Determine the (x, y) coordinate at the center of the cell enclosing the given text.  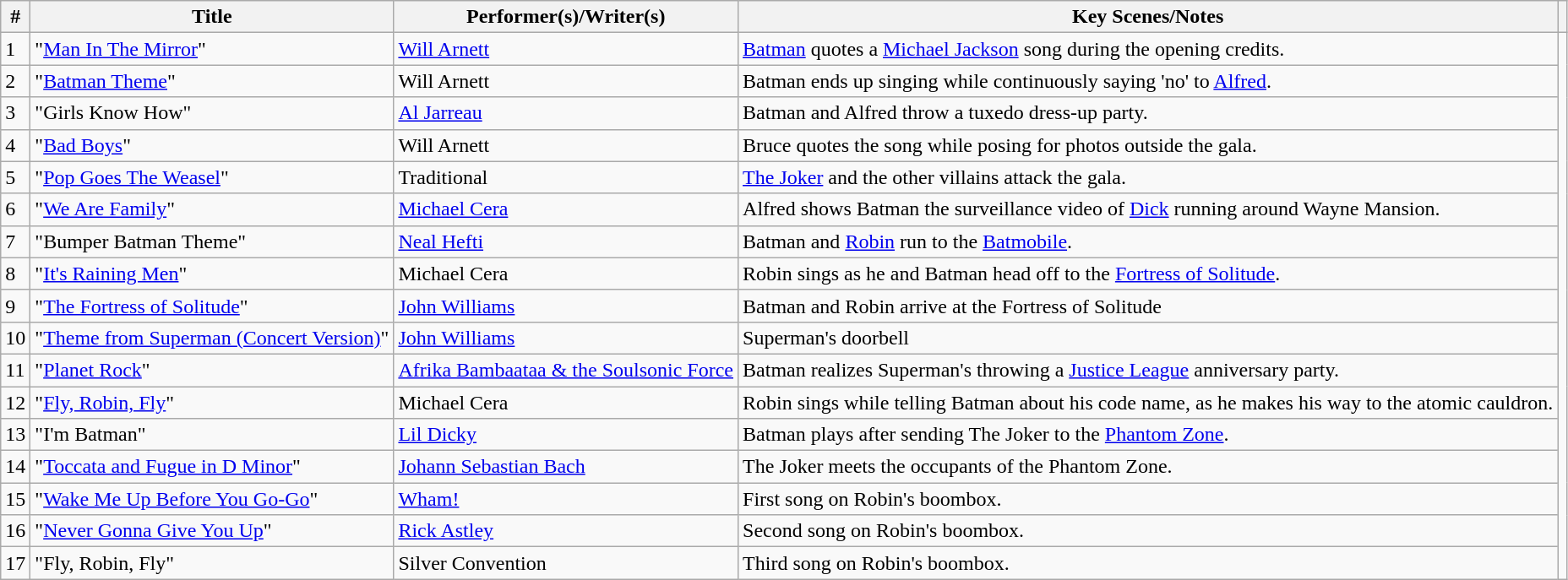
9 (15, 306)
10 (15, 338)
Bruce quotes the song while posing for photos outside the gala. (1148, 145)
5 (15, 177)
15 (15, 499)
Robin sings while telling Batman about his code name, as he makes his way to the atomic cauldron. (1148, 403)
Batman quotes a Michael Jackson song during the opening credits. (1148, 49)
Batman and Alfred throw a tuxedo dress-up party. (1148, 113)
17 (15, 563)
Alfred shows Batman the surveillance video of Dick running around Wayne Mansion. (1148, 209)
# (15, 17)
"We Are Family" (212, 209)
"The Fortress of Solitude" (212, 306)
8 (15, 274)
Neal Hefti (566, 241)
7 (15, 241)
2 (15, 81)
12 (15, 403)
11 (15, 370)
"I'm Batman" (212, 435)
1 (15, 49)
"Toccata and Fugue in D Minor" (212, 467)
Lil Dicky (566, 435)
6 (15, 209)
Traditional (566, 177)
The Joker meets the occupants of the Phantom Zone. (1148, 467)
Batman plays after sending The Joker to the Phantom Zone. (1148, 435)
"Pop Goes The Weasel" (212, 177)
"Bad Boys" (212, 145)
Silver Convention (566, 563)
Rick Astley (566, 531)
"Never Gonna Give You Up" (212, 531)
Batman realizes Superman's throwing a Justice League anniversary party. (1148, 370)
"Batman Theme" (212, 81)
Robin sings as he and Batman head off to the Fortress of Solitude. (1148, 274)
13 (15, 435)
Batman and Robin arrive at the Fortress of Solitude (1148, 306)
The Joker and the other villains attack the gala. (1148, 177)
First song on Robin's boombox. (1148, 499)
3 (15, 113)
"Theme from Superman (Concert Version)" (212, 338)
Al Jarreau (566, 113)
Second song on Robin's boombox. (1148, 531)
"It's Raining Men" (212, 274)
"Bumper Batman Theme" (212, 241)
Batman ends up singing while continuously saying 'no' to Alfred. (1148, 81)
Title (212, 17)
"Man In The Mirror" (212, 49)
Batman and Robin run to the Batmobile. (1148, 241)
Third song on Robin's boombox. (1148, 563)
"Planet Rock" (212, 370)
Performer(s)/Writer(s) (566, 17)
Key Scenes/Notes (1148, 17)
"Girls Know How" (212, 113)
4 (15, 145)
Wham! (566, 499)
"Wake Me Up Before You Go-Go" (212, 499)
16 (15, 531)
Superman's doorbell (1148, 338)
14 (15, 467)
Afrika Bambaataa & the Soulsonic Force (566, 370)
Johann Sebastian Bach (566, 467)
